Capture the cell that displays the provided text and extract its (x, y) central coordinate. 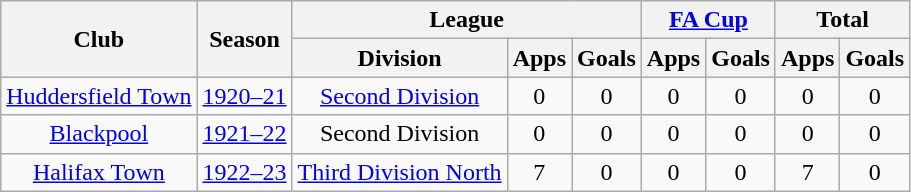
Total (842, 20)
1921–22 (244, 134)
Blackpool (99, 134)
1920–21 (244, 96)
League (466, 20)
Season (244, 39)
Club (99, 39)
Huddersfield Town (99, 96)
Third Division North (400, 172)
FA Cup (708, 20)
Division (400, 58)
1922–23 (244, 172)
Halifax Town (99, 172)
